For the text-containing cell, return its midpoint in (X, Y) coordinate format. 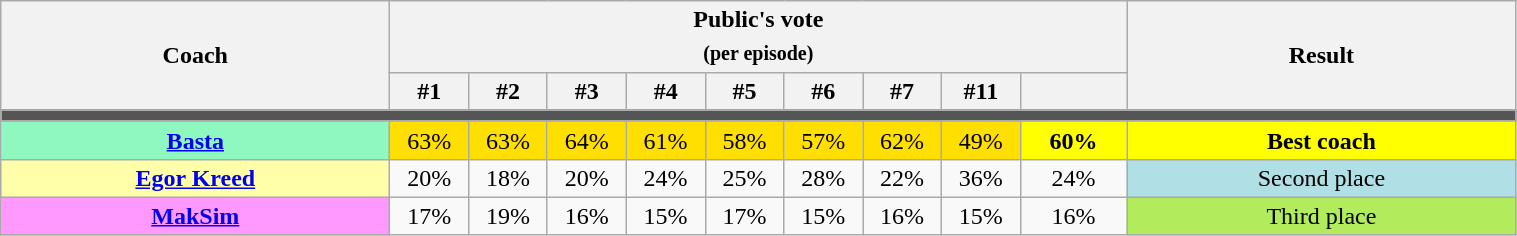
49% (980, 140)
Egor Kreed (196, 178)
57% (824, 140)
#4 (666, 91)
25% (744, 178)
#6 (824, 91)
22% (902, 178)
64% (586, 140)
62% (902, 140)
#3 (586, 91)
19% (508, 216)
58% (744, 140)
#7 (902, 91)
#2 (508, 91)
Coach (196, 56)
28% (824, 178)
36% (980, 178)
Second place (1322, 178)
Public's vote(per episode) (758, 36)
Best coach (1322, 140)
61% (666, 140)
60% (1074, 140)
18% (508, 178)
#11 (980, 91)
#1 (430, 91)
MakSim (196, 216)
Result (1322, 56)
Third place (1322, 216)
#5 (744, 91)
Basta (196, 140)
